Extract the (X, Y) coordinate from the center of the cell holding the provided text.  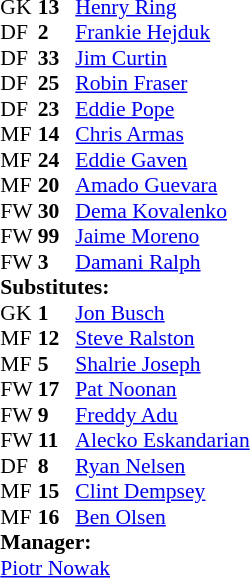
99 (57, 237)
17 (57, 389)
Substitutes: (124, 287)
Alecko Eskandarian (162, 441)
Damani Ralph (162, 262)
Freddy Adu (162, 415)
Clint Dempsey (162, 491)
Shalrie Joseph (162, 364)
33 (57, 58)
12 (57, 339)
Pat Noonan (162, 389)
Manager: (124, 543)
5 (57, 364)
9 (57, 415)
20 (57, 185)
Steve Ralston (162, 339)
GK (19, 313)
3 (57, 262)
Chris Armas (162, 135)
11 (57, 441)
Jim Curtin (162, 58)
Eddie Pope (162, 109)
14 (57, 135)
Frankie Hejduk (162, 33)
Ryan Nelsen (162, 466)
Ben Olsen (162, 517)
Dema Kovalenko (162, 211)
1 (57, 313)
15 (57, 491)
Jaime Moreno (162, 237)
8 (57, 466)
Eddie Gaven (162, 160)
Jon Busch (162, 313)
2 (57, 33)
Robin Fraser (162, 83)
30 (57, 211)
23 (57, 109)
25 (57, 83)
16 (57, 517)
24 (57, 160)
Amado Guevara (162, 185)
